Return [x, y] of the center of cell containing provided text 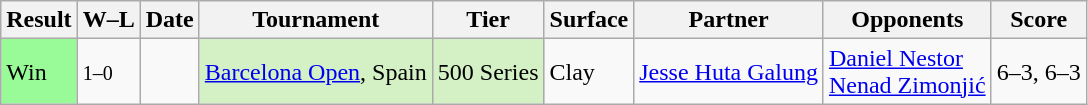
1–0 [108, 72]
Date [170, 20]
Barcelona Open, Spain [316, 72]
W–L [108, 20]
Score [1038, 20]
Jesse Huta Galung [729, 72]
Daniel Nestor Nenad Zimonjić [907, 72]
6–3, 6–3 [1038, 72]
Surface [589, 20]
Win [39, 72]
Opponents [907, 20]
Clay [589, 72]
Tier [488, 20]
Result [39, 20]
500 Series [488, 72]
Partner [729, 20]
Tournament [316, 20]
